Provide the (x, y) coordinate of the cell's center where the given text is located.  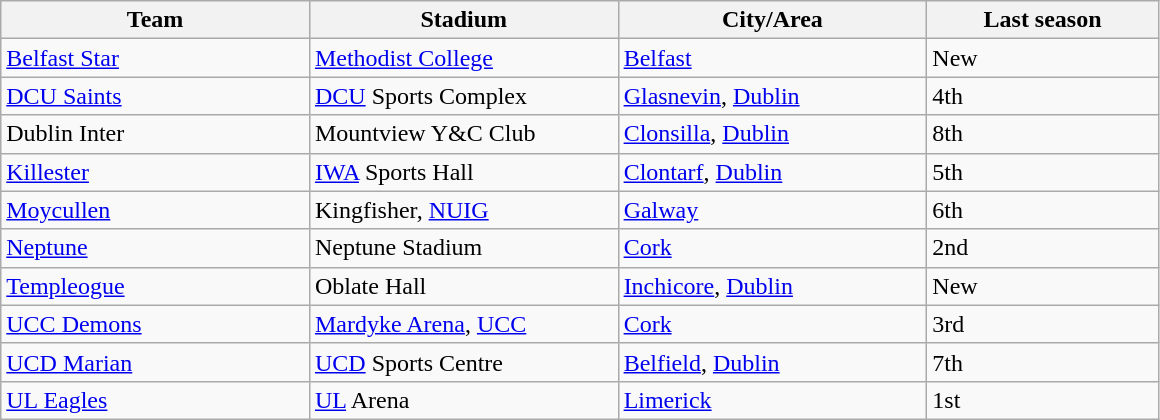
Limerick (772, 400)
Galway (772, 210)
Killester (156, 172)
Oblate Hall (464, 286)
Belfield, Dublin (772, 362)
Mardyke Arena, UCC (464, 324)
Inchicore, Dublin (772, 286)
Kingfisher, NUIG (464, 210)
Moycullen (156, 210)
1st (1043, 400)
Stadium (464, 20)
IWA Sports Hall (464, 172)
Neptune Stadium (464, 248)
6th (1043, 210)
2nd (1043, 248)
UCD Marian (156, 362)
UL Arena (464, 400)
Methodist College (464, 58)
8th (1043, 134)
Glasnevin, Dublin (772, 96)
Clonsilla, Dublin (772, 134)
4th (1043, 96)
UCD Sports Centre (464, 362)
Templeogue (156, 286)
UCC Demons (156, 324)
Belfast Star (156, 58)
DCU Saints (156, 96)
Belfast (772, 58)
Clontarf, Dublin (772, 172)
Mountview Y&C Club (464, 134)
City/Area (772, 20)
Last season (1043, 20)
UL Eagles (156, 400)
5th (1043, 172)
DCU Sports Complex (464, 96)
Dublin Inter (156, 134)
Neptune (156, 248)
Team (156, 20)
3rd (1043, 324)
7th (1043, 362)
